Locate the cell with the specified text and output its (x, y) center coordinate. 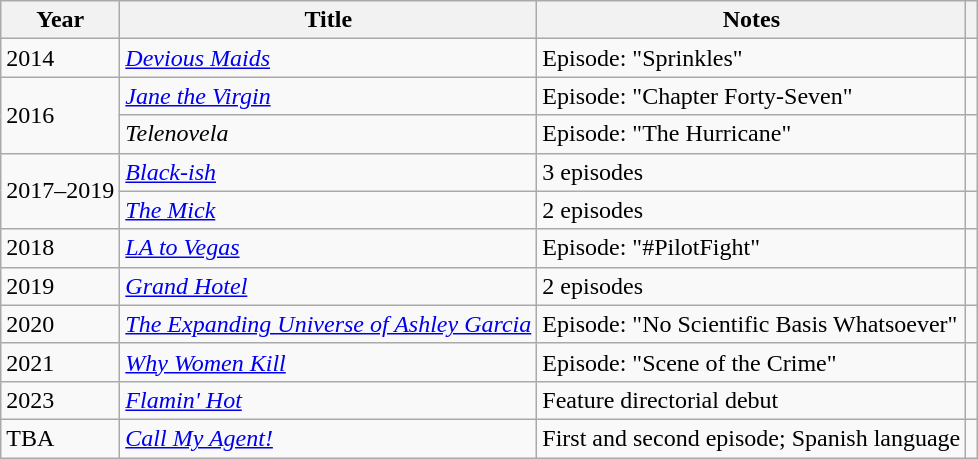
Episode: "The Hurricane" (752, 134)
Episode: "Scene of the Crime" (752, 362)
First and second episode; Spanish language (752, 438)
Episode: "Chapter Forty-Seven" (752, 96)
2014 (60, 58)
Devious Maids (328, 58)
2016 (60, 115)
Black-ish (328, 172)
3 episodes (752, 172)
2019 (60, 286)
Jane the Virgin (328, 96)
Feature directorial debut (752, 400)
Title (328, 20)
Episode: "No Scientific Basis Whatsoever" (752, 324)
Why Women Kill (328, 362)
TBA (60, 438)
Flamin' Hot (328, 400)
Notes (752, 20)
Telenovela (328, 134)
2020 (60, 324)
2018 (60, 248)
Call My Agent! (328, 438)
Episode: "#PilotFight" (752, 248)
2021 (60, 362)
2023 (60, 400)
Episode: "Sprinkles" (752, 58)
Grand Hotel (328, 286)
The Expanding Universe of Ashley Garcia (328, 324)
2017–2019 (60, 191)
The Mick (328, 210)
LA to Vegas (328, 248)
Year (60, 20)
